Locate the cell with the specified text and output its [X, Y] center coordinate. 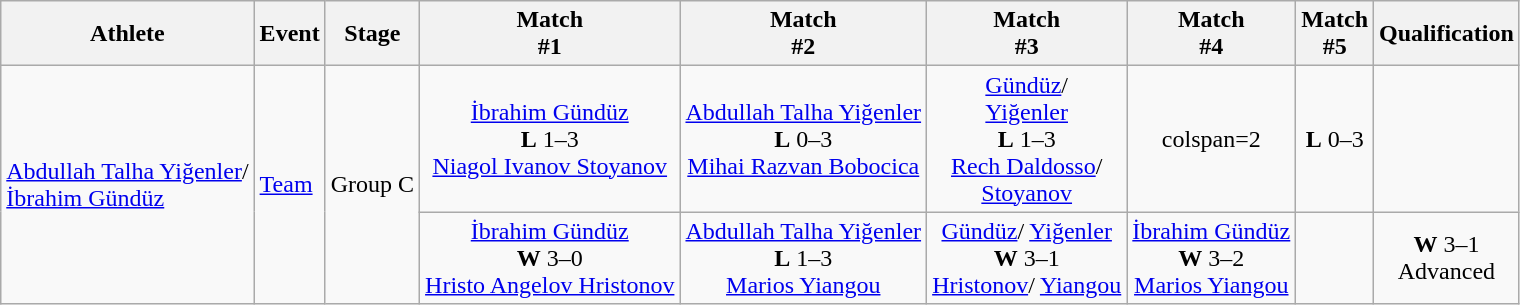
Abdullah Talha YiğenlerL 1–3 Marios Yiangou [804, 258]
L 0–3 [1335, 139]
Gündüz/YiğenlerL 1–3 Rech Daldosso/Stoyanov [1027, 139]
Event [290, 34]
Gündüz/ YiğenlerW 3–1 Hristonov/ Yiangou [1027, 258]
Group C [372, 185]
Match#2 [804, 34]
Match#4 [1212, 34]
İbrahim GündüzL 1–3 Niagol Ivanov Stoyanov [550, 139]
Stage [372, 34]
Team [290, 185]
Athlete [128, 34]
Abdullah Talha YiğenlerL 0–3 Mihai Razvan Bobocica [804, 139]
Abdullah Talha Yiğenler/İbrahim Gündüz [128, 185]
Match#1 [550, 34]
Match#3 [1027, 34]
W 3–1Advanced [1447, 258]
Qualification [1447, 34]
İbrahim GündüzW 3–0 Hristo Angelov Hristonov [550, 258]
Match#5 [1335, 34]
İbrahim GündüzW 3–2 Marios Yiangou [1212, 258]
colspan=2 [1212, 139]
